Capture the cell that displays the provided text and extract its (X, Y) central coordinate. 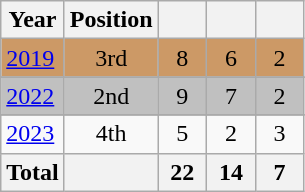
2023 (33, 134)
2019 (33, 58)
3 (280, 134)
Year (33, 20)
Position (111, 20)
4th (111, 134)
22 (182, 172)
14 (232, 172)
Total (33, 172)
2nd (111, 96)
5 (182, 134)
8 (182, 58)
2022 (33, 96)
9 (182, 96)
3rd (111, 58)
6 (232, 58)
